From the cell containing the given text, extract its center point as (x, y) coordinate. 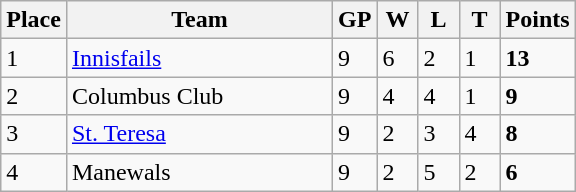
Points (538, 20)
5 (438, 172)
L (438, 20)
W (398, 20)
Place (34, 20)
Team (199, 20)
8 (538, 134)
T (480, 20)
St. Teresa (199, 134)
GP (355, 20)
Innisfails (199, 58)
13 (538, 58)
Manewals (199, 172)
Columbus Club (199, 96)
